From the cell containing the given text, extract its center point as [x, y] coordinate. 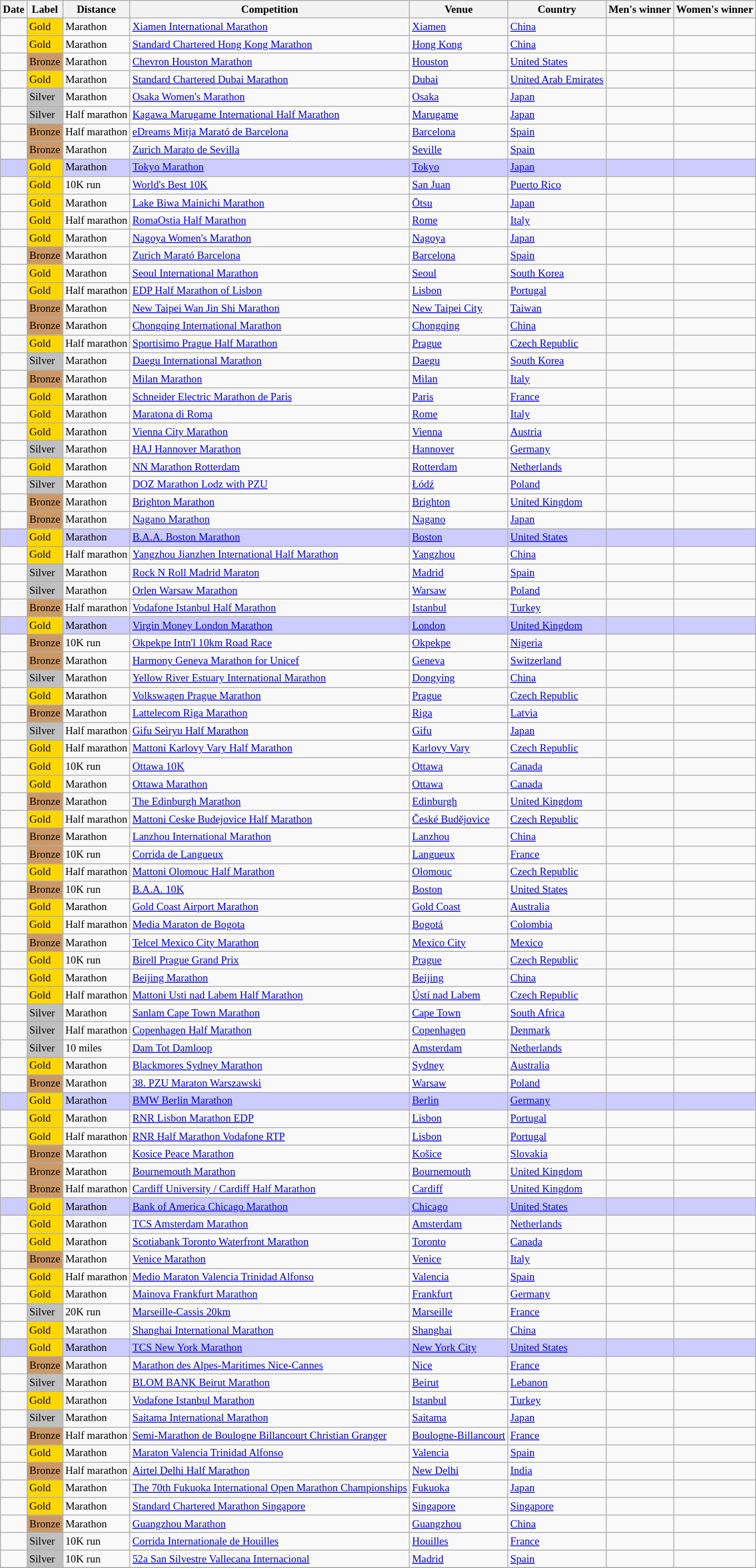
38. PZU Maraton Warszawski [269, 1084]
Shanghai [458, 1330]
Taiwan [557, 308]
Dongying [458, 679]
TCS New York Marathon [269, 1348]
Yangzhou [458, 555]
Beijing [458, 978]
Media Maraton de Bogota [269, 925]
Date [14, 9]
Lanzhou International Marathon [269, 837]
Daegu International Marathon [269, 361]
Osaka [458, 97]
United Arab Emirates [557, 80]
Edinburgh [458, 802]
Chevron Houston Marathon [269, 62]
Bank of America Chicago Marathon [269, 1207]
South Africa [557, 1013]
Dubai [458, 80]
Osaka Women's Marathon [269, 97]
Okpekpe [458, 643]
Standard Chartered Hong Kong Marathon [269, 45]
Guangzhou [458, 1524]
Łódź [458, 485]
Houilles [458, 1541]
Beijing Marathon [269, 978]
Slovakia [557, 1154]
TCS Amsterdam Marathon [269, 1225]
Lanzhou [458, 837]
Saitama International Marathon [269, 1418]
Frankfurt [458, 1295]
New Taipei City [458, 308]
The 70th Fukuoka International Open Marathon Championships [269, 1488]
Yellow River Estuary International Marathon [269, 679]
New Delhi [458, 1471]
Airtel Delhi Half Marathon [269, 1471]
eDreams Mitja Marató de Barcelona [269, 132]
Boulogne-Billancourt [458, 1436]
Birell Prague Grand Prix [269, 960]
Beirut [458, 1383]
Marugame [458, 115]
Nice [458, 1365]
World's Best 10K [269, 185]
Milan [458, 379]
Dam Tot Damloop [269, 1048]
Gold Coast [458, 907]
Switzerland [557, 661]
NN Marathon Rotterdam [269, 467]
Hong Kong [458, 45]
Volkswagen Prague Marathon [269, 696]
Blackmores Sydney Marathon [269, 1066]
Mattoni Ceske Budejovice Half Marathon [269, 819]
Rotterdam [458, 467]
Geneva [458, 661]
Sanlam Cape Town Marathon [269, 1013]
Xiamen [458, 27]
Košice [458, 1154]
Scotiabank Toronto Waterfront Marathon [269, 1242]
Puerto Rico [557, 185]
Orlen Warsaw Marathon [269, 591]
Nagano Marathon [269, 520]
Gifu [458, 731]
Saitama [458, 1418]
B.A.A. 10K [269, 890]
Nigeria [557, 643]
Mexico [557, 943]
Nagano [458, 520]
Kagawa Marugame International Half Marathon [269, 115]
Denmark [557, 1031]
Seoul [458, 273]
Distance [97, 9]
DOZ Marathon Lodz with PZU [269, 485]
Country [557, 9]
Maratona di Roma [269, 414]
Venice [458, 1260]
BLOM BANK Beirut Marathon [269, 1383]
Houston [458, 62]
Olomouc [458, 872]
Sportisimo Prague Half Marathon [269, 344]
New Taipei Wan Jin Shi Marathon [269, 308]
Langueux [458, 854]
Cardiff [458, 1189]
Brighton [458, 502]
Corrida de Langueux [269, 854]
Marseille-Cassis 20km [269, 1313]
Women's winner [714, 9]
India [557, 1471]
Mattoni Karlovy Vary Half Marathon [269, 749]
Hannover [458, 450]
Men's winner [640, 9]
Vodafone Istanbul Half Marathon [269, 608]
Maraton Valencia Trinidad Alfonso [269, 1453]
Mainova Frankfurt Marathon [269, 1295]
Virgin Money London Marathon [269, 626]
Competition [269, 9]
Fukuoka [458, 1488]
Sydney [458, 1066]
Label [45, 9]
Toronto [458, 1242]
Zurich Marato de Sevilla [269, 150]
RomaOstia Half Marathon [269, 220]
Daegu [458, 361]
Lake Biwa Mainichi Marathon [269, 203]
Chongqing International Marathon [269, 326]
Copenhagen [458, 1031]
Shanghai International Marathon [269, 1330]
Vodafone Istanbul Marathon [269, 1400]
RNR Lisbon Marathon EDP [269, 1119]
Tokyo [458, 168]
HAJ Hannover Marathon [269, 450]
Harmony Geneva Marathon for Unicef [269, 661]
New York City [458, 1348]
Latvia [557, 714]
Bogotá [458, 925]
52a San Silvestre Vallecana Internacional [269, 1559]
Seoul International Marathon [269, 273]
Rock N Roll Madrid Maraton [269, 573]
EDP Half Marathon of Lisbon [269, 291]
Ottawa 10K [269, 766]
Standard Chartered Dubai Marathon [269, 80]
The Edinburgh Marathon [269, 802]
Venice Marathon [269, 1260]
Guangzhou Marathon [269, 1524]
Ōtsu [458, 203]
Corrida Internationale de Houilles [269, 1541]
Bournemouth [458, 1172]
10 miles [97, 1048]
Seville [458, 150]
Paris [458, 397]
Kosice Peace Marathon [269, 1154]
Ústí nad Labem [458, 995]
Riga [458, 714]
20K run [97, 1313]
Marathon des Alpes-Maritimes Nice-Cannes [269, 1365]
Okpekpe Intn'l 10km Road Race [269, 643]
Telcel Mexico City Marathon [269, 943]
Zurich Marató Barcelona [269, 256]
Cardiff University / Cardiff Half Marathon [269, 1189]
Gold Coast Airport Marathon [269, 907]
Ottawa Marathon [269, 784]
Nagoya Women's Marathon [269, 238]
Gifu Seiryu Half Marathon [269, 731]
B.A.A. Boston Marathon [269, 538]
Mexico City [458, 943]
BMW Berlin Marathon [269, 1101]
Chongqing [458, 326]
Milan Marathon [269, 379]
Mattoni Olomouc Half Marathon [269, 872]
Lattelecom Riga Marathon [269, 714]
České Budějovice [458, 819]
Schneider Electric Marathon de Paris [269, 397]
Venue [458, 9]
Yangzhou Jianzhen International Half Marathon [269, 555]
Xiamen International Marathon [269, 27]
Copenhagen Half Marathon [269, 1031]
Colombia [557, 925]
RNR Half Marathon Vodafone RTP [269, 1137]
London [458, 626]
Bournemouth Marathon [269, 1172]
San Juan [458, 185]
Standard Chartered Marathon Singapore [269, 1506]
Vienna City Marathon [269, 432]
Austria [557, 432]
Chicago [458, 1207]
Karlovy Vary [458, 749]
Tokyo Marathon [269, 168]
Semi-Marathon de Boulogne Billancourt Christian Granger [269, 1436]
Berlin [458, 1101]
Mattoni Usti nad Labem Half Marathon [269, 995]
Lebanon [557, 1383]
Medio Maraton Valencia Trinidad Alfonso [269, 1277]
Nagoya [458, 238]
Marseille [458, 1313]
Vienna [458, 432]
Brighton Marathon [269, 502]
Cape Town [458, 1013]
